Scan for the cell matching the given text and deliver its [X, Y] coordinate at center. 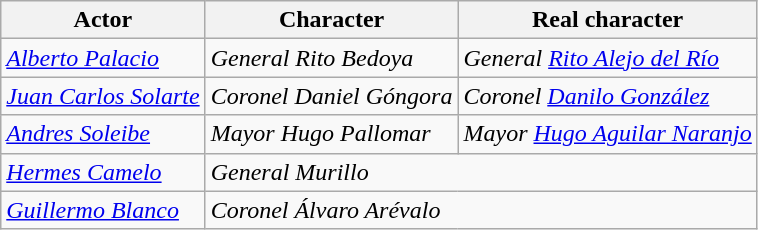
Guillermo Blanco [103, 210]
Real character [608, 20]
Juan Carlos Solarte [103, 96]
Mayor Hugo Aguilar Naranjo [608, 134]
Hermes Camelo [103, 172]
General Rito Alejo del Río [608, 58]
Alberto Palacio [103, 58]
Actor [103, 20]
Coronel Daniel Góngora [332, 96]
Coronel Álvaro Arévalo [481, 210]
General Murillo [481, 172]
Coronel Danilo González [608, 96]
General Rito Bedoya [332, 58]
Mayor Hugo Pallomar [332, 134]
Andres Soleibe [103, 134]
Character [332, 20]
